Determine the [X, Y] coordinate at the center of the cell enclosing the given text.  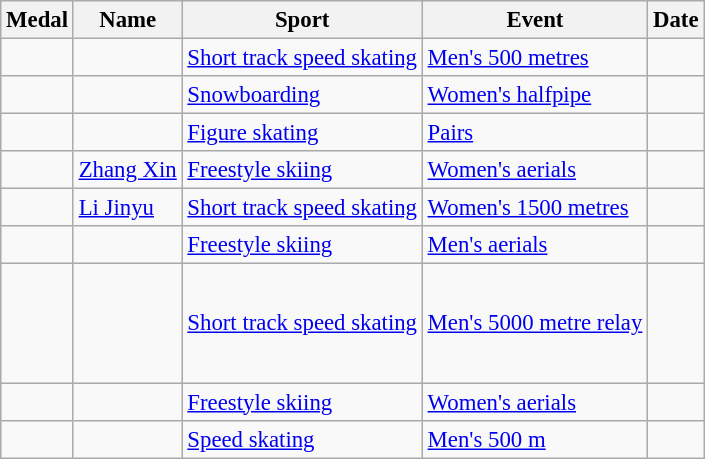
Figure skating [302, 133]
Li Jinyu [128, 208]
Women's halfpipe [534, 95]
Name [128, 20]
Men's 5000 metre relay [534, 324]
Date [676, 20]
Snowboarding [302, 95]
Women's 1500 metres [534, 208]
Event [534, 20]
Speed skating [302, 439]
Men's aerials [534, 245]
Men's 500 m [534, 439]
Medal [38, 20]
Sport [302, 20]
Men's 500 metres [534, 58]
Zhang Xin [128, 170]
Pairs [534, 133]
